Identify which cell holds the provided text, then report its [x, y] central coordinate. 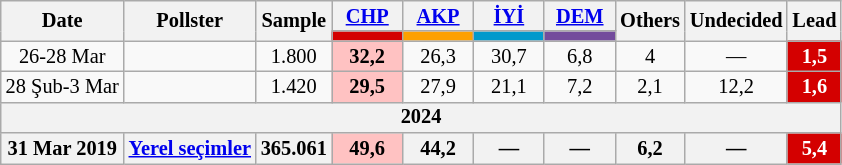
AKP [438, 16]
21,1 [508, 86]
2,1 [650, 86]
44,2 [438, 148]
29,5 [368, 86]
1,5 [814, 56]
1.800 [294, 56]
Yerel seçimler [190, 148]
1,6 [814, 86]
Pollster [190, 20]
26,3 [438, 56]
12,2 [736, 86]
Others [650, 20]
7,2 [580, 86]
Lead [814, 20]
49,6 [368, 148]
1.420 [294, 86]
Undecided [736, 20]
32,2 [368, 56]
31 Mar 2019 [62, 148]
İYİ [508, 16]
6,8 [580, 56]
5,4 [814, 148]
Sample [294, 20]
4 [650, 56]
26-28 Mar [62, 56]
6,2 [650, 148]
CHP [368, 16]
Date [62, 20]
DEM [580, 16]
27,9 [438, 86]
30,7 [508, 56]
2024 [422, 118]
365.061 [294, 148]
28 Şub-3 Mar [62, 86]
